From the cell containing the given text, extract its center point as [X, Y] coordinate. 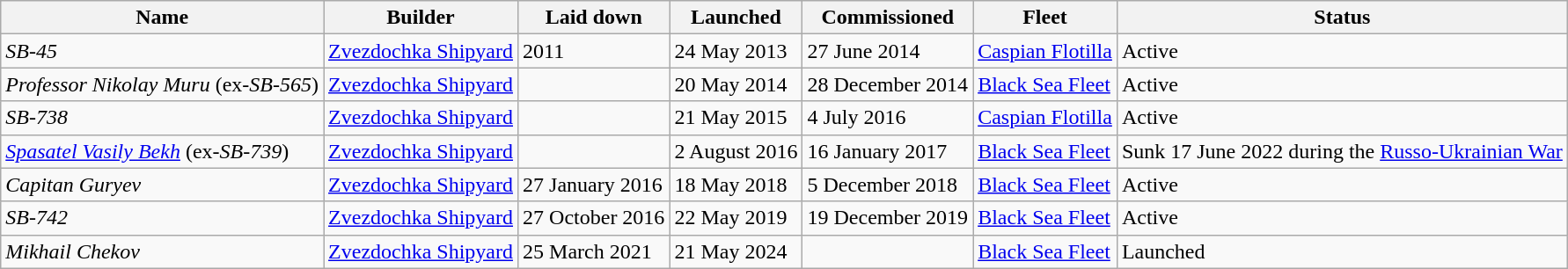
21 May 2015 [736, 118]
Professor Nikolay Muru (ex-SB-565) [162, 84]
27 October 2016 [594, 218]
24 May 2013 [736, 51]
Fleet [1045, 18]
Spasatel Vasily Bekh (ex-SB-739) [162, 151]
SB-738 [162, 118]
SB-45 [162, 51]
5 December 2018 [888, 185]
18 May 2018 [736, 185]
Builder [421, 18]
Commissioned [888, 18]
16 January 2017 [888, 151]
28 December 2014 [888, 84]
Name [162, 18]
27 January 2016 [594, 185]
Capitan Guryev [162, 185]
2011 [594, 51]
Mikhail Chekov [162, 251]
4 July 2016 [888, 118]
SB-742 [162, 218]
27 June 2014 [888, 51]
Status [1342, 18]
2 August 2016 [736, 151]
20 May 2014 [736, 84]
22 May 2019 [736, 218]
19 December 2019 [888, 218]
25 March 2021 [594, 251]
Sunk 17 June 2022 during the Russo-Ukrainian War [1342, 151]
Laid down [594, 18]
21 May 2024 [736, 251]
